Identify which cell holds the provided text, then report its [x, y] central coordinate. 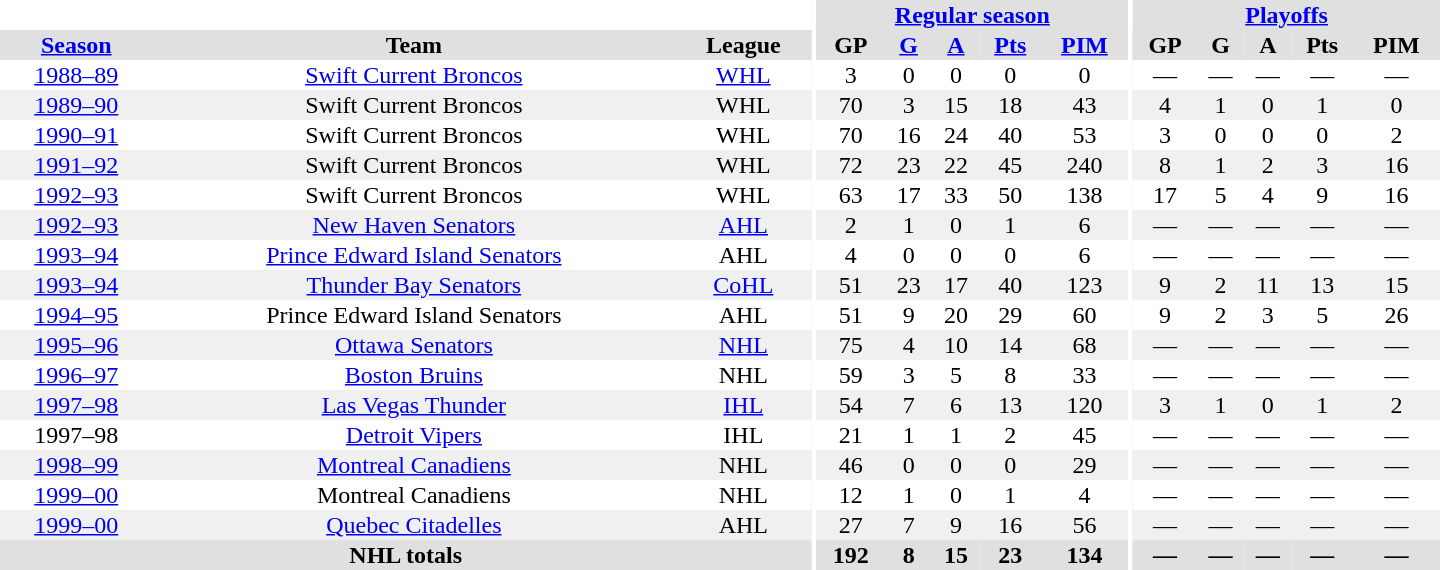
Playoffs [1286, 15]
123 [1084, 285]
1991–92 [76, 165]
Detroit Vipers [414, 435]
138 [1084, 195]
11 [1268, 285]
1989–90 [76, 105]
240 [1084, 165]
43 [1084, 105]
22 [956, 165]
60 [1084, 315]
Team [414, 45]
27 [851, 525]
192 [851, 555]
20 [956, 315]
Season [76, 45]
1994–95 [76, 315]
1998–99 [76, 465]
Ottawa Senators [414, 345]
1996–97 [76, 375]
1988–89 [76, 75]
21 [851, 435]
120 [1084, 405]
59 [851, 375]
26 [1396, 315]
Thunder Bay Senators [414, 285]
134 [1084, 555]
Las Vegas Thunder [414, 405]
League [743, 45]
NHL totals [406, 555]
72 [851, 165]
68 [1084, 345]
53 [1084, 135]
New Haven Senators [414, 225]
50 [1010, 195]
18 [1010, 105]
56 [1084, 525]
Regular season [972, 15]
10 [956, 345]
1990–91 [76, 135]
46 [851, 465]
54 [851, 405]
Boston Bruins [414, 375]
Quebec Citadelles [414, 525]
1995–96 [76, 345]
24 [956, 135]
14 [1010, 345]
CoHL [743, 285]
75 [851, 345]
63 [851, 195]
12 [851, 495]
